Extract the (x, y) coordinate from the center of the cell holding the provided text.  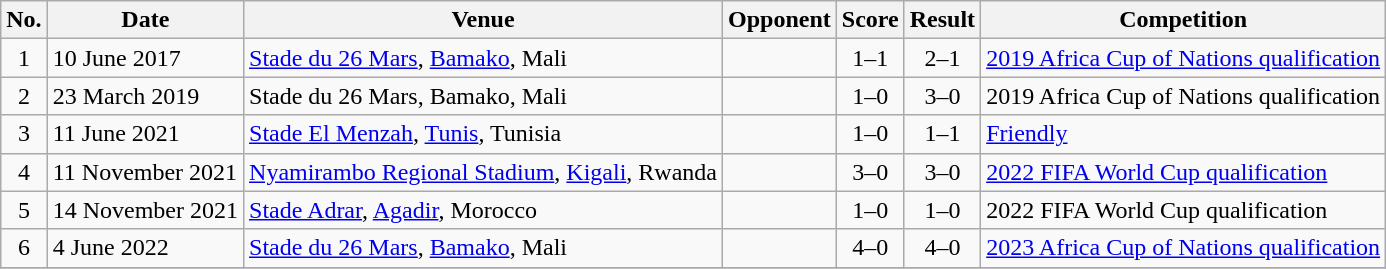
11 June 2021 (145, 134)
23 March 2019 (145, 96)
11 November 2021 (145, 172)
6 (24, 248)
Date (145, 20)
Result (942, 20)
Stade El Menzah, Tunis, Tunisia (484, 134)
Stade Adrar, Agadir, Morocco (484, 210)
10 June 2017 (145, 58)
No. (24, 20)
Score (870, 20)
5 (24, 210)
3 (24, 134)
2023 Africa Cup of Nations qualification (1184, 248)
1 (24, 58)
Opponent (780, 20)
14 November 2021 (145, 210)
4 June 2022 (145, 248)
4 (24, 172)
Friendly (1184, 134)
Venue (484, 20)
2 (24, 96)
Competition (1184, 20)
2–1 (942, 58)
Nyamirambo Regional Stadium, Kigali, Rwanda (484, 172)
